Detect which cell encompasses the target text, then output its (x, y) center coordinate. 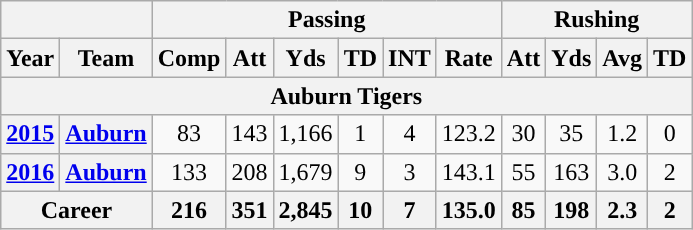
INT (410, 58)
1 (360, 134)
351 (250, 210)
143 (250, 134)
3 (410, 172)
Career (77, 210)
Avg (622, 58)
10 (360, 210)
123.2 (468, 134)
1.2 (622, 134)
Auburn Tigers (346, 96)
3.0 (622, 172)
Comp (189, 58)
35 (572, 134)
83 (189, 134)
Passing (326, 20)
0 (669, 134)
216 (189, 210)
208 (250, 172)
1,166 (306, 134)
2015 (30, 134)
1,679 (306, 172)
198 (572, 210)
163 (572, 172)
4 (410, 134)
30 (523, 134)
2.3 (622, 210)
Rushing (596, 20)
Rate (468, 58)
133 (189, 172)
143.1 (468, 172)
2,845 (306, 210)
55 (523, 172)
9 (360, 172)
135.0 (468, 210)
85 (523, 210)
2016 (30, 172)
Year (30, 58)
7 (410, 210)
Team (106, 58)
